Return the (X, Y) coordinate for the center point of the cell that contains the specified text.  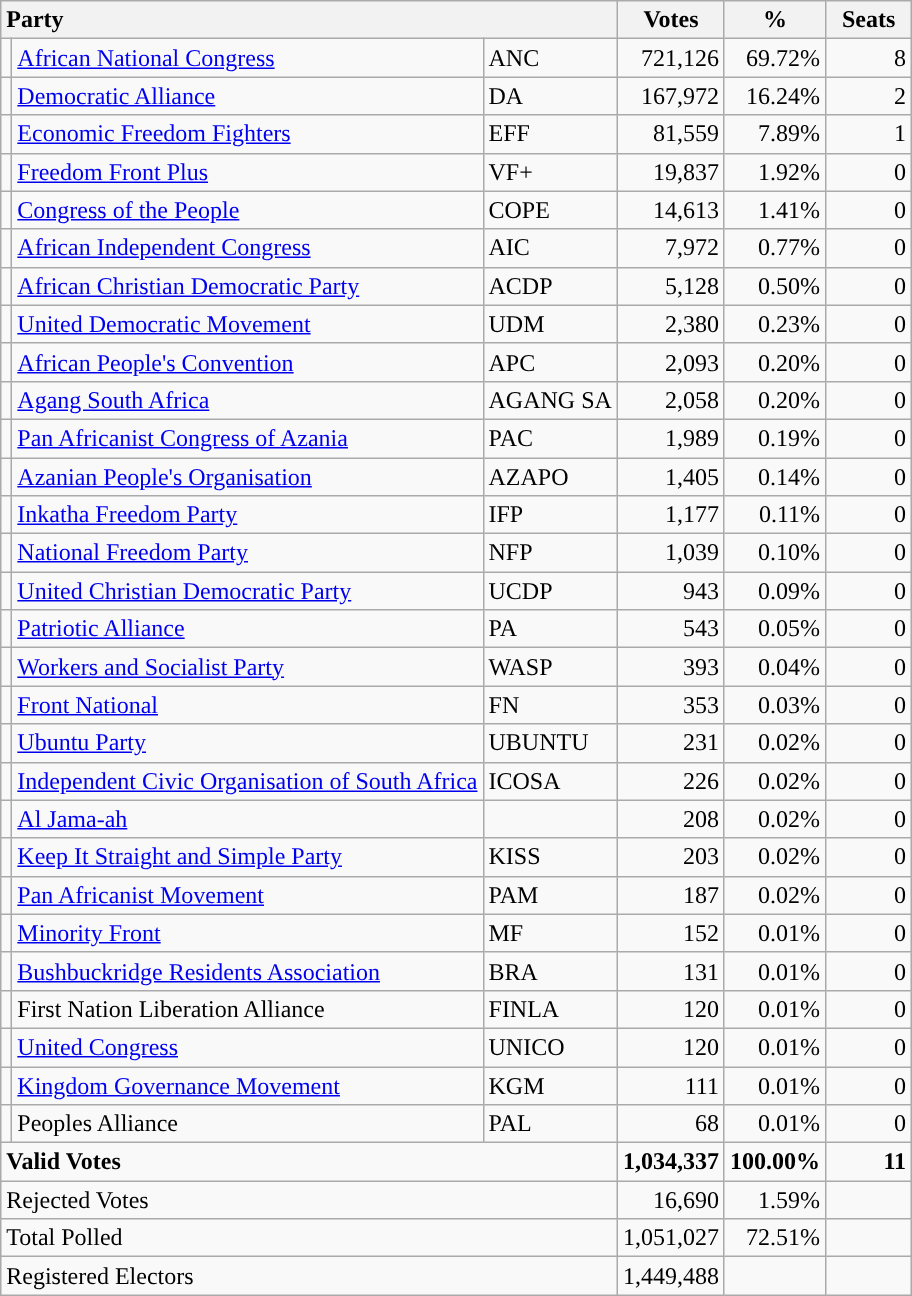
1,051,027 (670, 1238)
African National Congress (248, 58)
208 (670, 819)
19,837 (670, 172)
Party (310, 20)
7.89% (774, 134)
1.92% (774, 172)
WASP (550, 667)
PAL (550, 1124)
Bushbuckridge Residents Association (248, 971)
UNICO (550, 1047)
100.00% (774, 1162)
Congress of the People (248, 210)
2,093 (670, 362)
Workers and Socialist Party (248, 667)
5,128 (670, 286)
COPE (550, 210)
0.23% (774, 324)
Azanian People's Organisation (248, 477)
PA (550, 629)
393 (670, 667)
0.03% (774, 705)
PAM (550, 895)
2,058 (670, 400)
VF+ (550, 172)
167,972 (670, 96)
Keep It Straight and Simple Party (248, 857)
African People's Convention (248, 362)
69.72% (774, 58)
721,126 (670, 58)
2,380 (670, 324)
UBUNTU (550, 743)
1,034,337 (670, 1162)
353 (670, 705)
1,449,488 (670, 1276)
231 (670, 743)
ACDP (550, 286)
0.50% (774, 286)
11 (869, 1162)
2 (869, 96)
Votes (670, 20)
1 (869, 134)
FN (550, 705)
% (774, 20)
943 (670, 591)
1,177 (670, 515)
72.51% (774, 1238)
152 (670, 933)
Registered Electors (310, 1276)
203 (670, 857)
0.04% (774, 667)
PAC (550, 438)
0.05% (774, 629)
Peoples Alliance (248, 1124)
Economic Freedom Fighters (248, 134)
0.11% (774, 515)
ANC (550, 58)
0.19% (774, 438)
543 (670, 629)
0.14% (774, 477)
FINLA (550, 1009)
IFP (550, 515)
UCDP (550, 591)
AZAPO (550, 477)
BRA (550, 971)
16,690 (670, 1200)
ICOSA (550, 781)
0.77% (774, 248)
Al Jama-ah (248, 819)
Seats (869, 20)
MF (550, 933)
Freedom Front Plus (248, 172)
African Independent Congress (248, 248)
8 (869, 58)
0.10% (774, 553)
187 (670, 895)
111 (670, 1085)
16.24% (774, 96)
United Christian Democratic Party (248, 591)
14,613 (670, 210)
EFF (550, 134)
1,405 (670, 477)
Patriotic Alliance (248, 629)
Rejected Votes (310, 1200)
Ubuntu Party (248, 743)
KGM (550, 1085)
131 (670, 971)
AIC (550, 248)
APC (550, 362)
Independent Civic Organisation of South Africa (248, 781)
NFP (550, 553)
7,972 (670, 248)
68 (670, 1124)
Agang South Africa (248, 400)
DA (550, 96)
1.59% (774, 1200)
Pan Africanist Movement (248, 895)
AGANG SA (550, 400)
First Nation Liberation Alliance (248, 1009)
UDM (550, 324)
0.09% (774, 591)
Minority Front (248, 933)
Front National (248, 705)
National Freedom Party (248, 553)
Kingdom Governance Movement (248, 1085)
Valid Votes (310, 1162)
81,559 (670, 134)
1.41% (774, 210)
United Congress (248, 1047)
KISS (550, 857)
Inkatha Freedom Party (248, 515)
African Christian Democratic Party (248, 286)
226 (670, 781)
Democratic Alliance (248, 96)
1,039 (670, 553)
Total Polled (310, 1238)
1,989 (670, 438)
United Democratic Movement (248, 324)
Pan Africanist Congress of Azania (248, 438)
